Pinpoint the cell where the given text exists, returning its (x, y) midpoint coordinate. 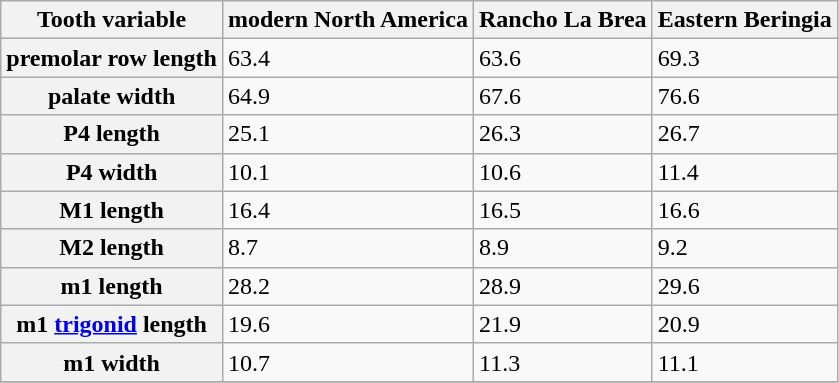
16.5 (562, 210)
M1 length (112, 210)
26.7 (744, 134)
10.6 (562, 172)
63.6 (562, 58)
Eastern Beringia (744, 20)
premolar row length (112, 58)
19.6 (348, 324)
M2 length (112, 248)
P4 length (112, 134)
8.7 (348, 248)
28.2 (348, 286)
9.2 (744, 248)
10.1 (348, 172)
29.6 (744, 286)
m1 trigonid length (112, 324)
m1 width (112, 362)
64.9 (348, 96)
21.9 (562, 324)
10.7 (348, 362)
palate width (112, 96)
Rancho La Brea (562, 20)
11.4 (744, 172)
8.9 (562, 248)
Tooth variable (112, 20)
69.3 (744, 58)
11.1 (744, 362)
m1 length (112, 286)
11.3 (562, 362)
25.1 (348, 134)
28.9 (562, 286)
16.6 (744, 210)
modern North America (348, 20)
63.4 (348, 58)
76.6 (744, 96)
16.4 (348, 210)
67.6 (562, 96)
26.3 (562, 134)
P4 width (112, 172)
20.9 (744, 324)
